Extract the (x, y) coordinate from the center of the cell holding the provided text.  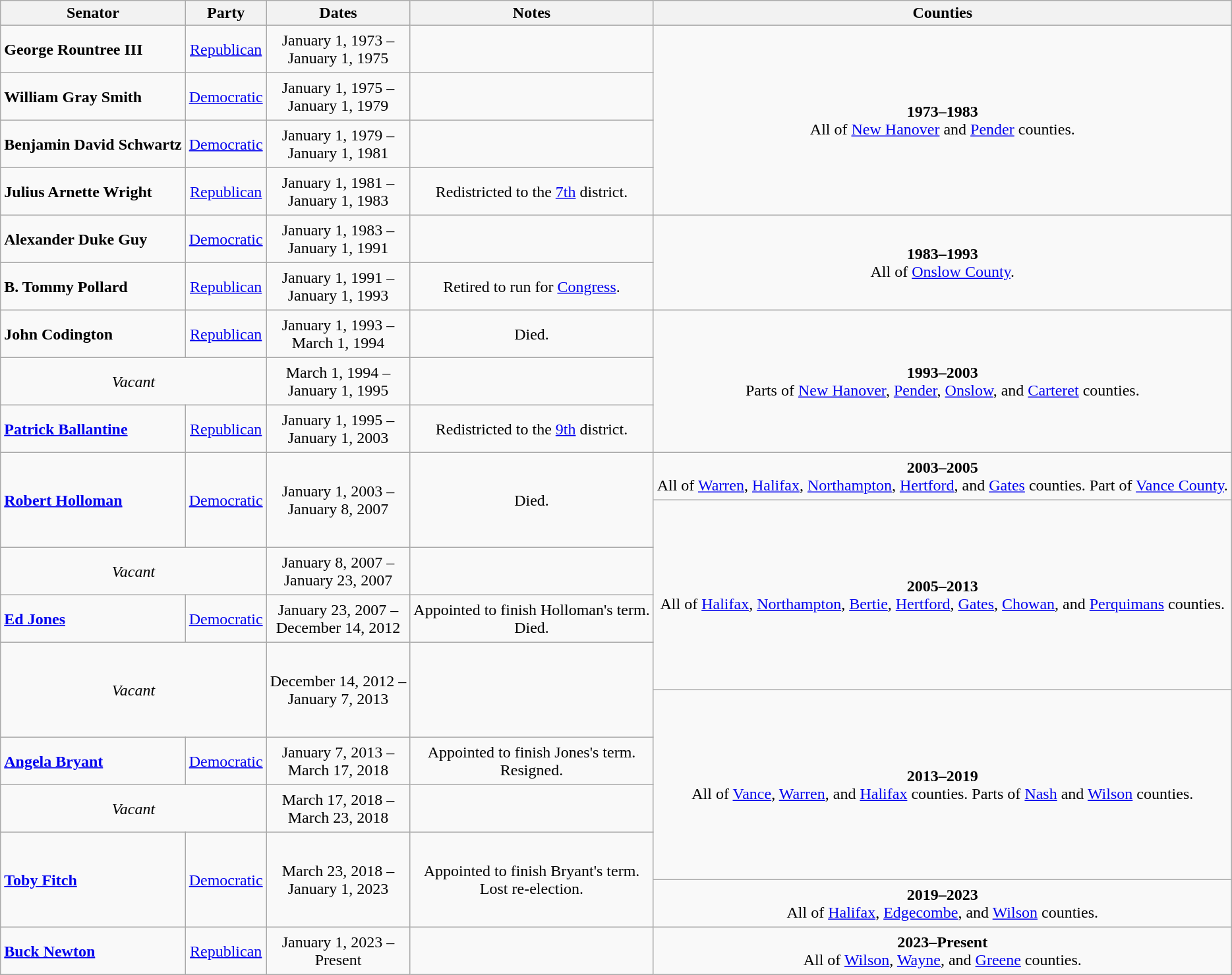
2005–2013 All of Halifax, Northampton, Bertie, Hertford, Gates, Chowan, and Perquimans counties. (943, 595)
Robert Holloman (93, 500)
January 1, 1973 – January 1, 1975 (338, 49)
January 8, 2007 – January 23, 2007 (338, 572)
Dates (338, 13)
1973–1983 All of New Hanover and Pender counties. (943, 121)
2013–2019 All of Vance, Warren, and Halifax counties. Parts of Nash and Wilson counties. (943, 785)
December 14, 2012 – January 7, 2013 (338, 690)
Party (225, 13)
Julius Arnette Wright (93, 192)
2023–Present All of Wilson, Wayne, and Greene counties. (943, 951)
March 17, 2018 – March 23, 2018 (338, 809)
2003–2005 All of Warren, Halifax, Northampton, Hertford, and Gates counties. Part of Vance County. (943, 477)
Redistricted to the 7th district. (531, 192)
Patrick Ballantine (93, 429)
Appointed to finish Bryant's term. Lost re-election. (531, 880)
Buck Newton (93, 951)
Retired to run for Congress. (531, 287)
Notes (531, 13)
January 1, 1991 – January 1, 1993 (338, 287)
Benjamin David Schwartz (93, 144)
January 1, 1983 – January 1, 1991 (338, 239)
John Codington (93, 334)
January 1, 1975 – January 1, 1979 (338, 97)
Angela Bryant (93, 761)
2019–2023 All of Halifax, Edgecombe, and Wilson counties. (943, 904)
George Rountree III (93, 49)
B. Tommy Pollard (93, 287)
Redistricted to the 9th district. (531, 429)
Toby Fitch (93, 880)
January 1, 1981 – January 1, 1983 (338, 192)
1983–1993 All of Onslow County. (943, 263)
March 1, 1994 – January 1, 1995 (338, 382)
Senator (93, 13)
January 1, 2023 – Present (338, 951)
March 23, 2018 – January 1, 2023 (338, 880)
William Gray Smith (93, 97)
Appointed to finish Jones's term. Resigned. (531, 761)
January 7, 2013 – March 17, 2018 (338, 761)
1993–2003 Parts of New Hanover, Pender, Onslow, and Carteret counties. (943, 382)
Alexander Duke Guy (93, 239)
January 23, 2007 –December 14, 2012 (338, 619)
Counties (943, 13)
January 1, 2003 –January 8, 2007 (338, 500)
Appointed to finish Holloman's term. Died. (531, 619)
January 1, 1995 – January 1, 2003 (338, 429)
January 1, 1979 – January 1, 1981 (338, 144)
Ed Jones (93, 619)
January 1, 1993 – March 1, 1994 (338, 334)
